Output the (x, y) coordinate of the center of the cell containing the given text.  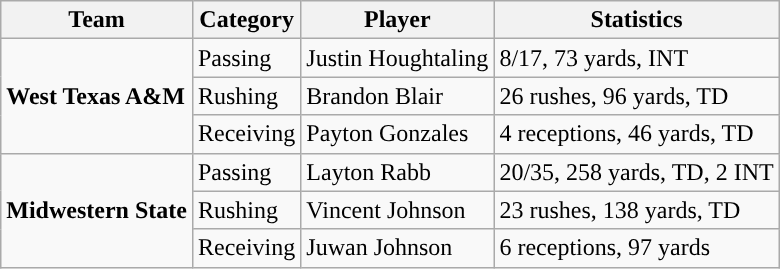
Statistics (636, 20)
Player (398, 20)
26 rushes, 96 yards, TD (636, 96)
Brandon Blair (398, 96)
4 receptions, 46 yards, TD (636, 134)
6 receptions, 97 yards (636, 248)
Midwestern State (97, 210)
Team (97, 20)
8/17, 73 yards, INT (636, 58)
West Texas A&M (97, 96)
Payton Gonzales (398, 134)
Justin Houghtaling (398, 58)
Vincent Johnson (398, 210)
20/35, 258 yards, TD, 2 INT (636, 172)
Layton Rabb (398, 172)
23 rushes, 138 yards, TD (636, 210)
Juwan Johnson (398, 248)
Category (246, 20)
